Determine the [x, y] coordinate at the center of the cell enclosing the given text.  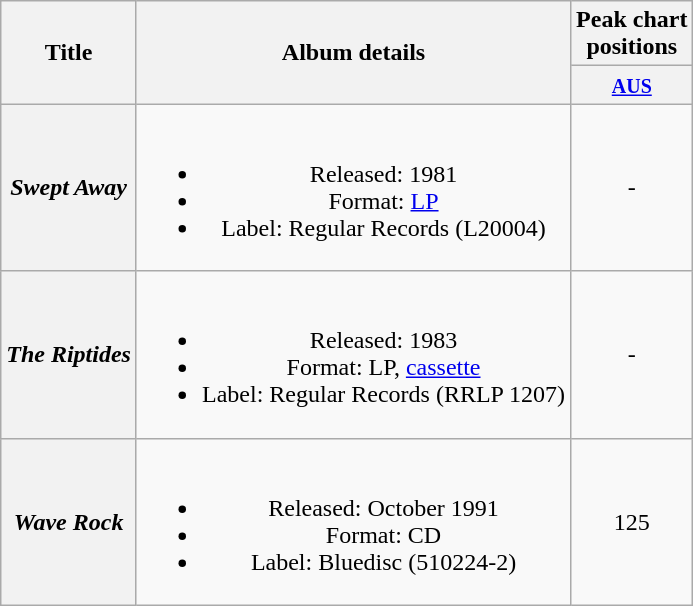
Released: 1983Format: LP, cassetteLabel: Regular Records (RRLP 1207) [353, 354]
Peak chartpositions [632, 34]
Swept Away [69, 188]
Released: 1981Format: LPLabel: Regular Records (L20004) [353, 188]
The Riptides [69, 354]
Title [69, 52]
125 [632, 522]
Wave Rock [69, 522]
AUS [632, 85]
Released: October 1991Format: CDLabel: Bluedisc (510224-2) [353, 522]
Album details [353, 52]
